Detect which cell encompasses the target text, then output its [X, Y] center coordinate. 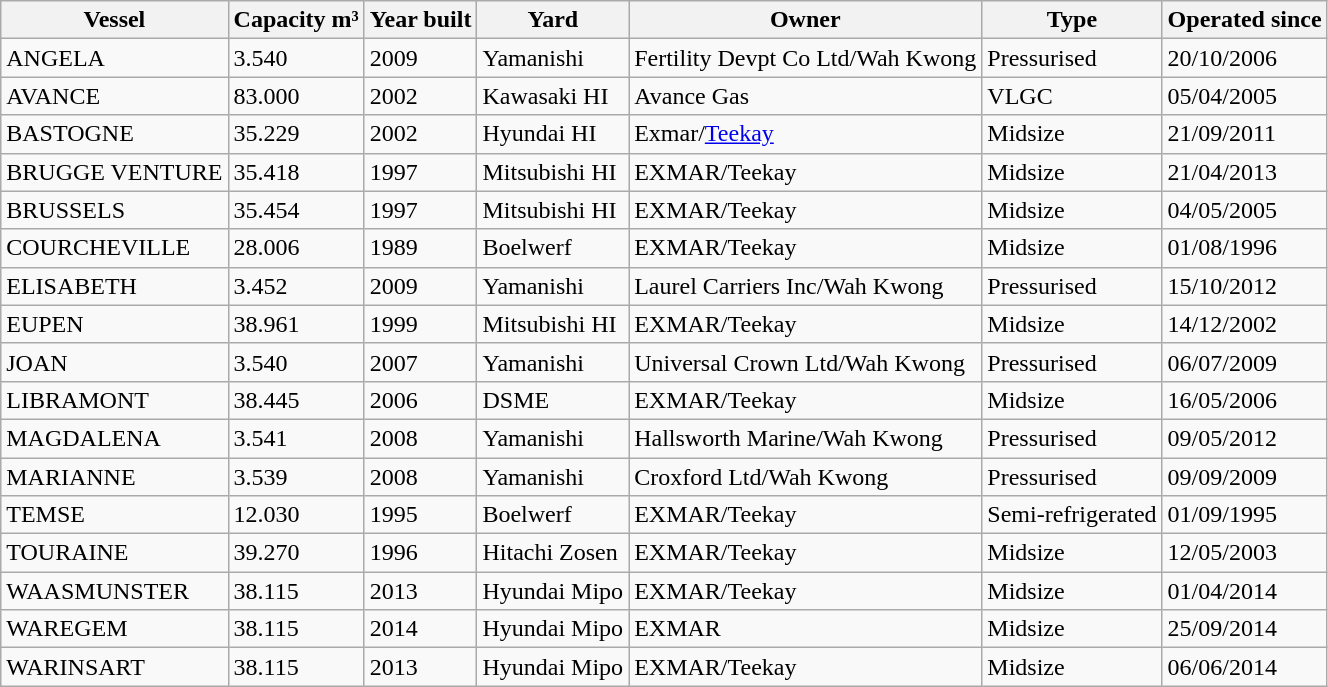
1989 [420, 248]
01/09/1995 [1244, 515]
Hyundai HI [553, 134]
83.000 [296, 96]
21/09/2011 [1244, 134]
Vessel [114, 20]
21/04/2013 [1244, 172]
20/10/2006 [1244, 58]
BASTOGNE [114, 134]
DSME [553, 400]
Type [1072, 20]
TOURAINE [114, 553]
01/08/1996 [1244, 248]
Hallsworth Marine/Wah Kwong [806, 438]
TEMSE [114, 515]
Avance Gas [806, 96]
28.006 [296, 248]
Fertility Devpt Co Ltd/Wah Kwong [806, 58]
35.454 [296, 210]
05/04/2005 [1244, 96]
09/09/2009 [1244, 477]
Owner [806, 20]
Yard [553, 20]
WAREGEM [114, 629]
EUPEN [114, 324]
Semi-refrigerated [1072, 515]
15/10/2012 [1244, 286]
14/12/2002 [1244, 324]
06/06/2014 [1244, 667]
COURCHEVILLE [114, 248]
2006 [420, 400]
JOAN [114, 362]
Croxford Ltd/Wah Kwong [806, 477]
1999 [420, 324]
3.539 [296, 477]
12/05/2003 [1244, 553]
EXMAR [806, 629]
25/09/2014 [1244, 629]
06/07/2009 [1244, 362]
Exmar/Teekay [806, 134]
3.541 [296, 438]
38.445 [296, 400]
Universal Crown Ltd/Wah Kwong [806, 362]
01/04/2014 [1244, 591]
09/05/2012 [1244, 438]
Kawasaki HI [553, 96]
ELISABETH [114, 286]
Operated since [1244, 20]
39.270 [296, 553]
LIBRAMONT [114, 400]
VLGC [1072, 96]
MAGDALENA [114, 438]
12.030 [296, 515]
BRUSSELS [114, 210]
38.961 [296, 324]
ANGELA [114, 58]
35.229 [296, 134]
Year built [420, 20]
MARIANNE [114, 477]
WAASMUNSTER [114, 591]
16/05/2006 [1244, 400]
35.418 [296, 172]
1995 [420, 515]
Hitachi Zosen [553, 553]
BRUGGE VENTURE [114, 172]
Capacity m³ [296, 20]
1996 [420, 553]
AVANCE [114, 96]
2007 [420, 362]
2014 [420, 629]
Laurel Carriers Inc/Wah Kwong [806, 286]
WARINSART [114, 667]
3.452 [296, 286]
04/05/2005 [1244, 210]
